Search for the cell housing the specified text and yield its (X, Y) center coordinate. 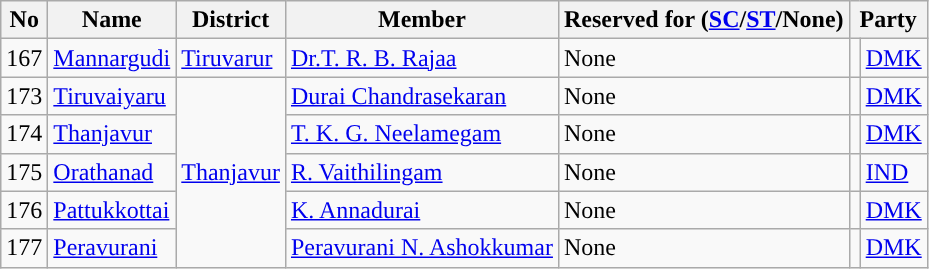
174 (24, 134)
IND (894, 172)
177 (24, 248)
Tiruvaiyaru (112, 96)
Party (888, 20)
K. Annadurai (422, 210)
Orathanad (112, 172)
Dr.T. R. B. Rajaa (422, 58)
R. Vaithilingam (422, 172)
Tiruvarur (231, 58)
167 (24, 58)
Member (422, 20)
Pattukkottai (112, 210)
Peravurani (112, 248)
Reserved for (SC/ST/None) (704, 20)
T. K. G. Neelamegam (422, 134)
176 (24, 210)
Durai Chandrasekaran (422, 96)
Name (112, 20)
No (24, 20)
175 (24, 172)
173 (24, 96)
District (231, 20)
Mannargudi (112, 58)
Peravurani N. Ashokkumar (422, 248)
